Capture the cell that displays the provided text and extract its [X, Y] central coordinate. 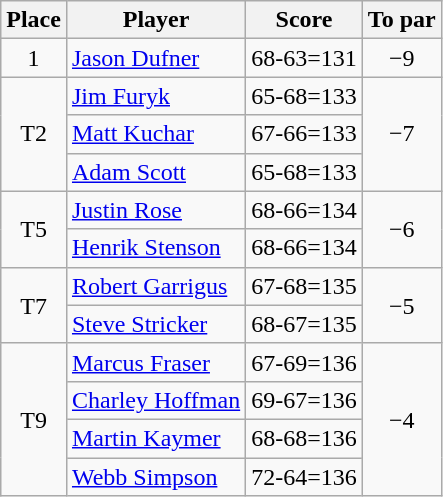
68-67=135 [304, 324]
Jason Dufner [156, 58]
72-64=136 [304, 477]
T7 [34, 305]
69-67=136 [304, 400]
Jim Furyk [156, 96]
−5 [402, 305]
−6 [402, 229]
Justin Rose [156, 210]
68-63=131 [304, 58]
Score [304, 20]
−9 [402, 58]
68-68=136 [304, 438]
Henrik Stenson [156, 248]
1 [34, 58]
Matt Kuchar [156, 134]
Place [34, 20]
T2 [34, 134]
Steve Stricker [156, 324]
67-69=136 [304, 362]
Martin Kaymer [156, 438]
Robert Garrigus [156, 286]
−4 [402, 419]
Marcus Fraser [156, 362]
Adam Scott [156, 172]
67-66=133 [304, 134]
To par [402, 20]
−7 [402, 134]
T5 [34, 229]
Player [156, 20]
Charley Hoffman [156, 400]
67-68=135 [304, 286]
T9 [34, 419]
Webb Simpson [156, 477]
